Locate the cell with the specified text and output its (x, y) center coordinate. 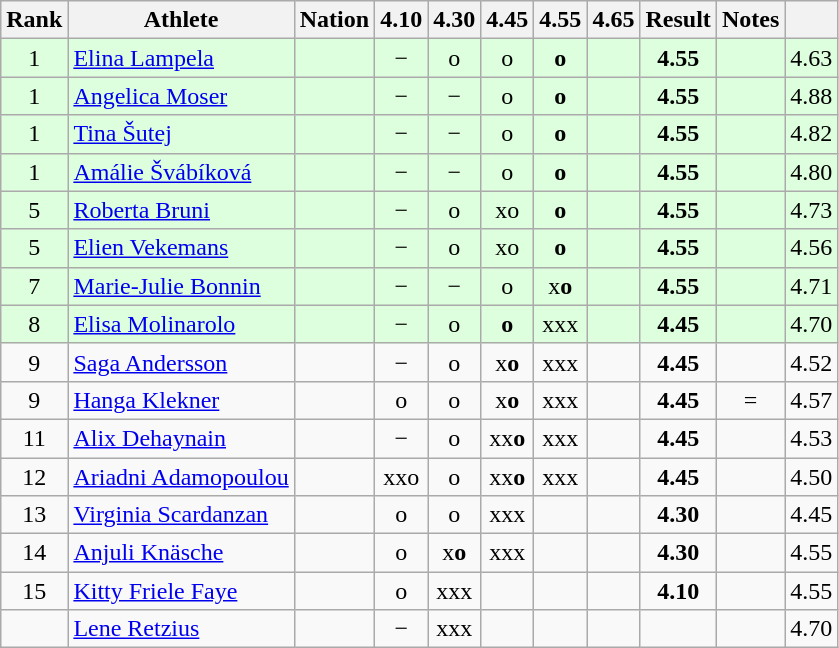
Marie-Julie Bonnin (181, 286)
11 (34, 438)
4.65 (614, 20)
4.50 (812, 477)
Nation (334, 20)
Kitty Friele Faye (181, 591)
Notes (750, 20)
Lene Retzius (181, 629)
Alix Dehaynain (181, 438)
4.80 (812, 172)
4.71 (812, 286)
4.88 (812, 96)
Elien Vekemans (181, 248)
Virginia Scardanzan (181, 515)
Tina Šutej (181, 134)
Ariadni Adamopoulou (181, 477)
Angelica Moser (181, 96)
Elisa Molinarolo (181, 324)
13 (34, 515)
4.82 (812, 134)
4.56 (812, 248)
= (750, 400)
4.52 (812, 362)
7 (34, 286)
4.73 (812, 210)
Elina Lampela (181, 58)
Roberta Bruni (181, 210)
12 (34, 477)
15 (34, 591)
Amálie Švábíková (181, 172)
Rank (34, 20)
14 (34, 553)
4.53 (812, 438)
Anjuli Knäsche (181, 553)
Saga Andersson (181, 362)
Athlete (181, 20)
4.63 (812, 58)
4.57 (812, 400)
Hanga Klekner (181, 400)
Result (678, 20)
8 (34, 324)
